From the cell containing the given text, extract its center point as [X, Y] coordinate. 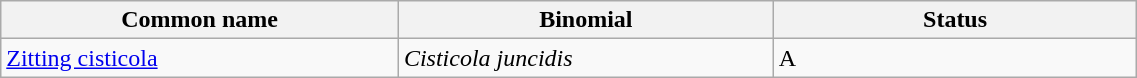
Zitting cisticola [200, 58]
Binomial [586, 20]
Status [955, 20]
Common name [200, 20]
Cisticola juncidis [586, 58]
A [955, 58]
